Capture the cell that displays the provided text and extract its (x, y) central coordinate. 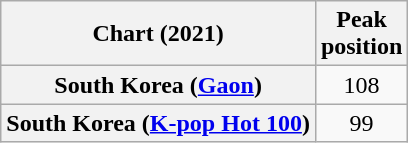
99 (361, 123)
Chart (2021) (158, 34)
South Korea (Gaon) (158, 85)
Peakposition (361, 34)
South Korea (K-pop Hot 100) (158, 123)
108 (361, 85)
